Find where the given text appears and provide that cell's center as [X, Y] coordinate. 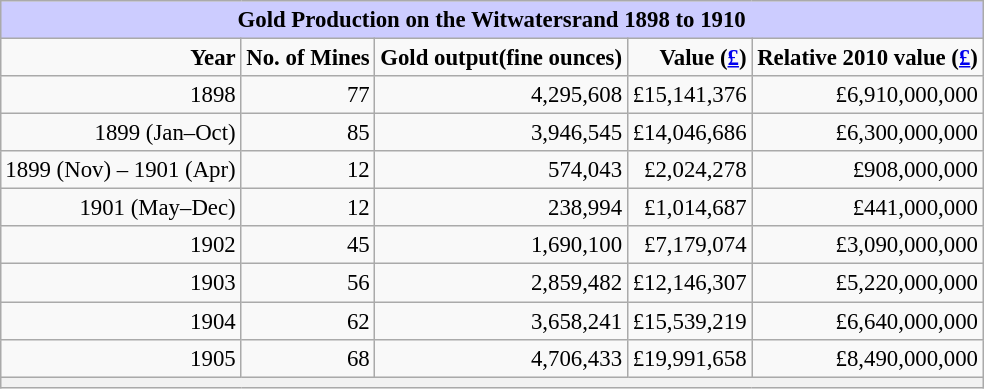
62 [308, 321]
77 [308, 95]
4,295,608 [501, 95]
Gold Production on the Witwatersrand 1898 to 1910 [492, 20]
1899 (Jan–Oct) [120, 133]
4,706,433 [501, 358]
1899 (Nov) – 1901 (Apr) [120, 170]
£19,991,658 [689, 358]
£3,090,000,000 [868, 245]
£908,000,000 [868, 170]
£7,179,074 [689, 245]
85 [308, 133]
1905 [120, 358]
3,658,241 [501, 321]
1902 [120, 245]
£2,024,278 [689, 170]
£14,046,686 [689, 133]
56 [308, 283]
£12,146,307 [689, 283]
£441,000,000 [868, 208]
1898 [120, 95]
No. of Mines [308, 57]
2,859,482 [501, 283]
£1,014,687 [689, 208]
£5,220,000,000 [868, 283]
Relative 2010 value (£) [868, 57]
1901 (May–Dec) [120, 208]
1903 [120, 283]
£6,300,000,000 [868, 133]
£8,490,000,000 [868, 358]
£15,141,376 [689, 95]
Year [120, 57]
68 [308, 358]
£6,640,000,000 [868, 321]
Value (£) [689, 57]
1904 [120, 321]
3,946,545 [501, 133]
238,994 [501, 208]
Gold output(fine ounces) [501, 57]
£6,910,000,000 [868, 95]
574,043 [501, 170]
£15,539,219 [689, 321]
1,690,100 [501, 245]
45 [308, 245]
